Determine the (X, Y) coordinate at the center of the cell enclosing the given text.  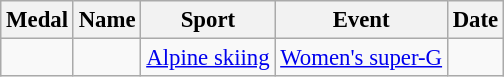
Event (361, 20)
Women's super-G (361, 58)
Date (475, 20)
Alpine skiing (208, 58)
Sport (208, 20)
Medal (38, 20)
Name (107, 20)
